Identify which cell holds the provided text, then report its [X, Y] central coordinate. 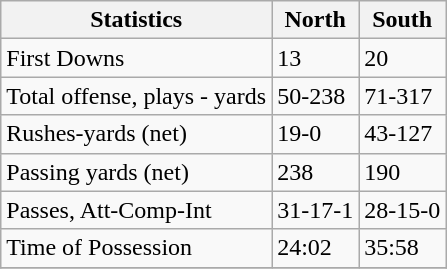
Passes, Att-Comp-Int [136, 210]
13 [316, 58]
190 [402, 172]
Passing yards (net) [136, 172]
First Downs [136, 58]
35:58 [402, 248]
24:02 [316, 248]
Rushes-yards (net) [136, 134]
238 [316, 172]
31-17-1 [316, 210]
Time of Possession [136, 248]
Statistics [136, 20]
43-127 [402, 134]
19-0 [316, 134]
North [316, 20]
South [402, 20]
Total offense, plays - yards [136, 96]
20 [402, 58]
50-238 [316, 96]
28-15-0 [402, 210]
71-317 [402, 96]
